Pinpoint the cell where the given text exists, returning its (X, Y) midpoint coordinate. 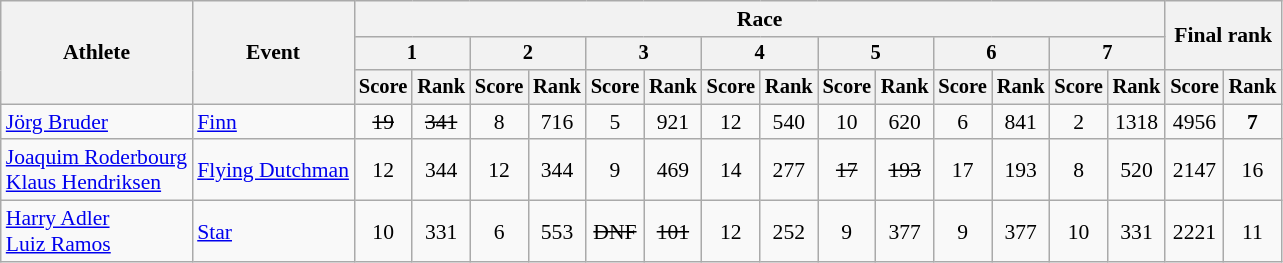
1 (412, 54)
716 (557, 122)
16 (1253, 170)
Finn (273, 122)
2221 (1194, 232)
Flying Dutchman (273, 170)
620 (905, 122)
3 (644, 54)
553 (557, 232)
101 (673, 232)
2147 (1194, 170)
Joaquim RoderbourgKlaus Hendriksen (96, 170)
Star (273, 232)
DNF (615, 232)
1318 (1137, 122)
Harry AdlerLuiz Ramos (96, 232)
11 (1253, 232)
Jörg Bruder (96, 122)
14 (731, 170)
277 (789, 170)
Race (760, 19)
4 (760, 54)
19 (383, 122)
469 (673, 170)
520 (1137, 170)
540 (789, 122)
Athlete (96, 52)
Event (273, 52)
841 (1021, 122)
4956 (1194, 122)
Final rank (1223, 36)
921 (673, 122)
341 (441, 122)
252 (789, 232)
